Capture the cell that displays the provided text and extract its (x, y) central coordinate. 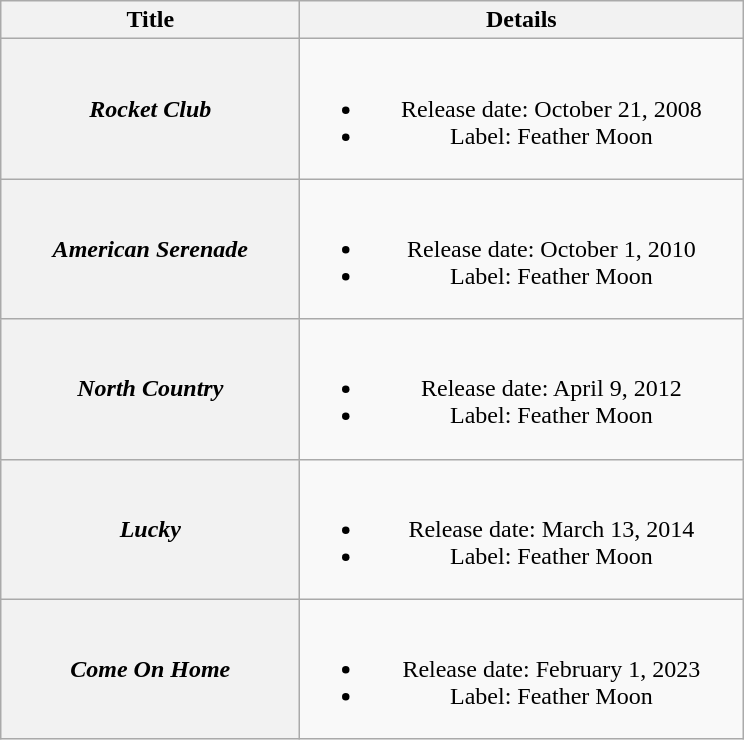
Release date: March 13, 2014Label: Feather Moon (522, 529)
Come On Home (150, 669)
Title (150, 20)
Release date: October 1, 2010Label: Feather Moon (522, 249)
Lucky (150, 529)
American Serenade (150, 249)
Release date: October 21, 2008Label: Feather Moon (522, 109)
North Country (150, 389)
Rocket Club (150, 109)
Release date: April 9, 2012Label: Feather Moon (522, 389)
Details (522, 20)
Release date: February 1, 2023Label: Feather Moon (522, 669)
